Locate the cell with the specified text and output its (x, y) center coordinate. 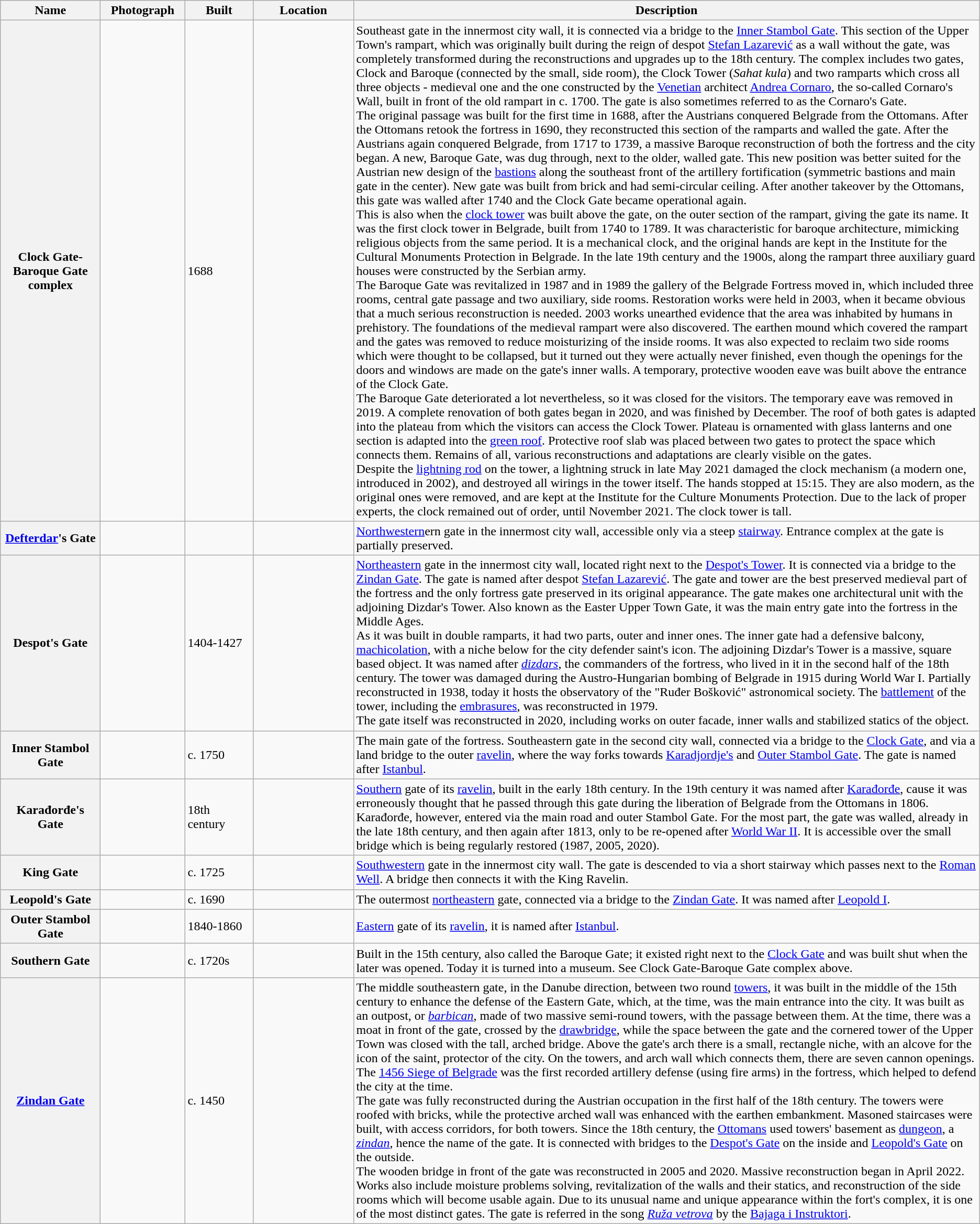
Zindan Gate (50, 1100)
c. 1750 (219, 755)
Leopold's Gate (50, 899)
Outer Stambol Gate (50, 926)
Name (50, 10)
c. 1720s (219, 961)
Northwesternern gate in the innermost city wall, accessible only via a steep stairway. Entrance complex at the gate is partially preserved. (666, 538)
Built (219, 10)
1688 (219, 271)
c. 1450 (219, 1100)
Southern Gate (50, 961)
Despot's Gate (50, 643)
c. 1690 (219, 899)
Inner Stambol Gate (50, 755)
Description (666, 10)
1840-1860 (219, 926)
Eastern gate of its ravelin, it is named after Istanbul. (666, 926)
King Gate (50, 873)
18th century (219, 817)
Defterdar's Gate (50, 538)
The outermost northeastern gate, connected via a bridge to the Zindan Gate. It was named after Leopold I. (666, 899)
Clock Gate-Baroque Gate complex (50, 271)
1404-1427 (219, 643)
Photograph (142, 10)
Location (304, 10)
c. 1725 (219, 873)
Karađorđe's Gate (50, 817)
